Determine the [x, y] coordinate at the center of the cell enclosing the given text.  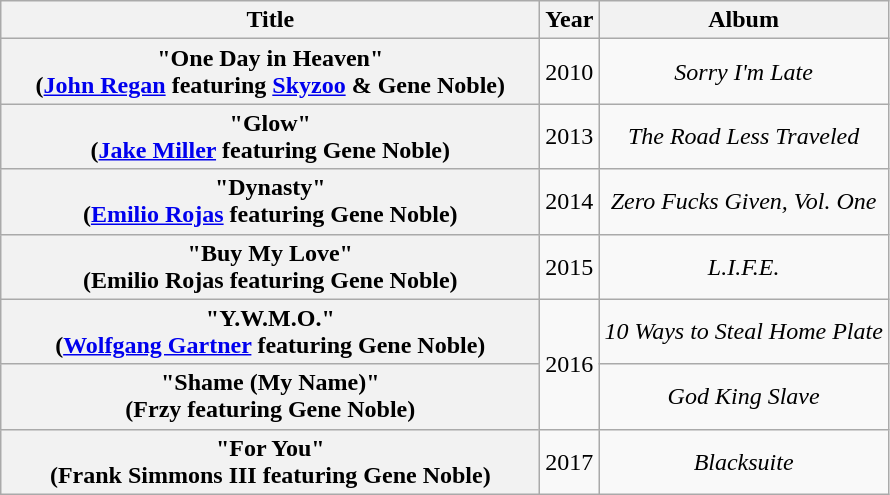
2017 [570, 462]
"Buy My Love"(Emilio Rojas featuring Gene Noble) [270, 266]
2014 [570, 202]
Sorry I'm Late [744, 72]
Album [744, 20]
"One Day in Heaven"(John Regan featuring Skyzoo & Gene Noble) [270, 72]
10 Ways to Steal Home Plate [744, 332]
"Glow"(Jake Miller featuring Gene Noble) [270, 136]
2010 [570, 72]
2016 [570, 364]
"For You"(Frank Simmons III featuring Gene Noble) [270, 462]
The Road Less Traveled [744, 136]
"Y.W.M.O."(Wolfgang Gartner featuring Gene Noble) [270, 332]
"Shame (My Name)"(Frzy featuring Gene Noble) [270, 396]
Zero Fucks Given, Vol. One [744, 202]
Title [270, 20]
Blacksuite [744, 462]
God King Slave [744, 396]
L.I.F.E. [744, 266]
2015 [570, 266]
2013 [570, 136]
"Dynasty"(Emilio Rojas featuring Gene Noble) [270, 202]
Year [570, 20]
